Return the [x, y] coordinate for the center point of the cell that contains the specified text.  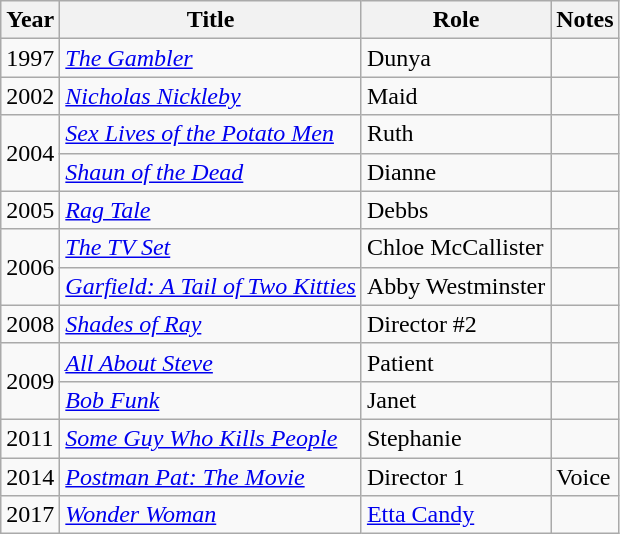
Chloe McCallister [456, 248]
Nicholas Nickleby [211, 96]
Notes [585, 20]
2011 [30, 438]
Dianne [456, 172]
The Gambler [211, 58]
Shades of Ray [211, 324]
2002 [30, 96]
2004 [30, 153]
Bob Funk [211, 400]
Year [30, 20]
Stephanie [456, 438]
2008 [30, 324]
Postman Pat: The Movie [211, 477]
Garfield: A Tail of Two Kitties [211, 286]
Shaun of the Dead [211, 172]
Patient [456, 362]
2009 [30, 381]
Dunya [456, 58]
Wonder Woman [211, 515]
The TV Set [211, 248]
Voice [585, 477]
All About Steve [211, 362]
Some Guy Who Kills People [211, 438]
Abby Westminster [456, 286]
Role [456, 20]
2014 [30, 477]
2006 [30, 267]
Debbs [456, 210]
Director #2 [456, 324]
Janet [456, 400]
Title [211, 20]
2017 [30, 515]
1997 [30, 58]
Sex Lives of the Potato Men [211, 134]
Maid [456, 96]
Etta Candy [456, 515]
2005 [30, 210]
Ruth [456, 134]
Director 1 [456, 477]
Rag Tale [211, 210]
